Provide the [x, y] coordinate of the cell's center where the given text is located.  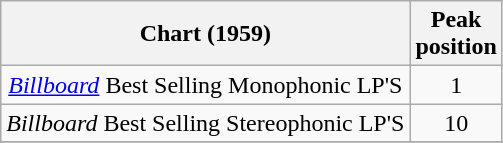
1 [456, 85]
Chart (1959) [206, 34]
Peakposition [456, 34]
10 [456, 123]
Billboard Best Selling Monophonic LP'S [206, 85]
Billboard Best Selling Stereophonic LP'S [206, 123]
